Search for the cell housing the specified text and yield its (x, y) center coordinate. 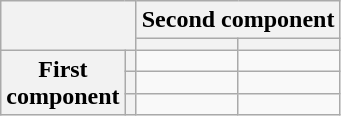
Second component (238, 20)
Firstcomponent (63, 82)
